Determine the (x, y) coordinate at the center of the cell enclosing the given text.  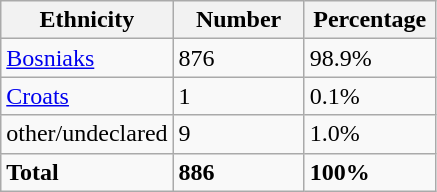
0.1% (370, 96)
9 (238, 134)
Ethnicity (87, 20)
Number (238, 20)
Percentage (370, 20)
1 (238, 96)
876 (238, 58)
886 (238, 172)
Total (87, 172)
1.0% (370, 134)
other/undeclared (87, 134)
Bosniaks (87, 58)
98.9% (370, 58)
Croats (87, 96)
100% (370, 172)
